Provide the (X, Y) coordinate of the cell's center where the given text is located.  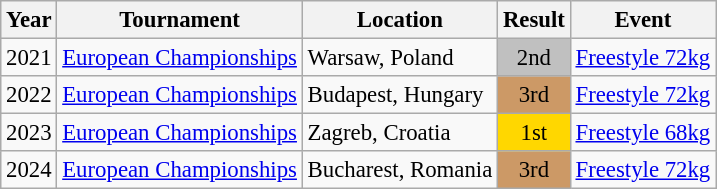
2024 (29, 170)
Result (534, 20)
2023 (29, 133)
Zagreb, Croatia (400, 133)
Event (642, 20)
2021 (29, 58)
Freestyle 68kg (642, 133)
Year (29, 20)
Budapest, Hungary (400, 95)
1st (534, 133)
2nd (534, 58)
Tournament (180, 20)
Bucharest, Romania (400, 170)
2022 (29, 95)
Location (400, 20)
Warsaw, Poland (400, 58)
